Provide the (x, y) coordinate of the cell's center where the given text is located.  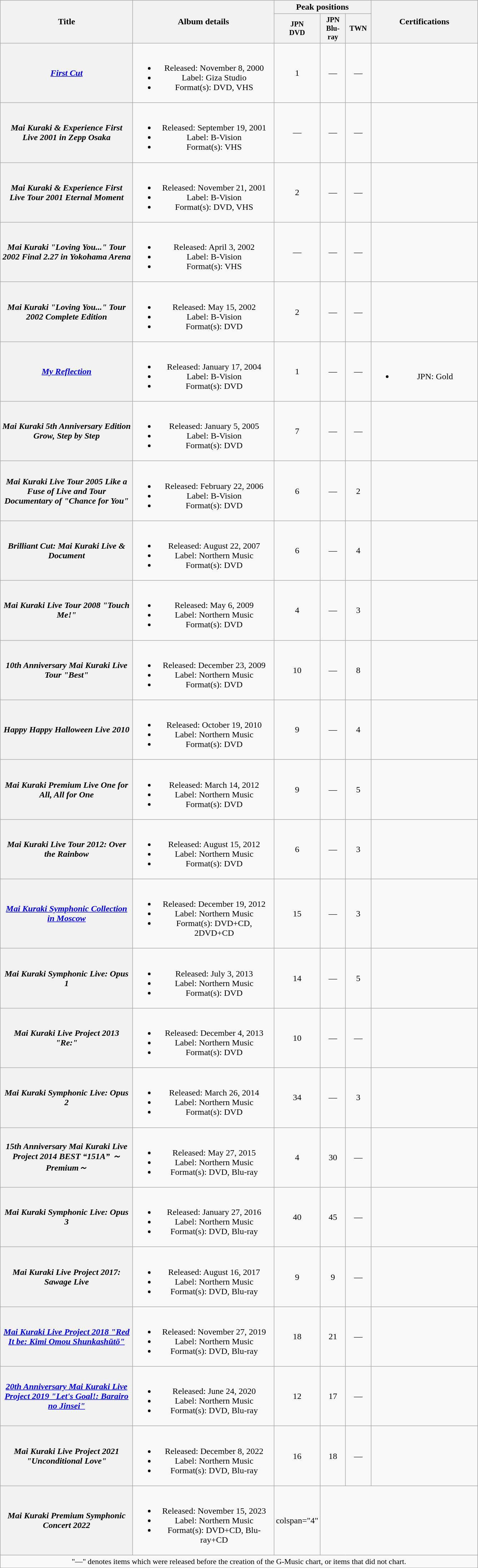
Released: December 19, 2012Label: Northern MusicFormat(s): DVD+CD, 2DVD+CD (204, 914)
Released: August 22, 2007Label: Northern MusicFormat(s): DVD (204, 550)
JPNDVD (297, 29)
Title (66, 22)
Released: May 27, 2015Label: Northern MusicFormat(s): DVD, Blu-ray (204, 1157)
Released: February 22, 2006Label: B-VisionFormat(s): DVD (204, 491)
Released: December 8, 2022Label: Northern MusicFormat(s): DVD, Blu-ray (204, 1456)
Released: November 15, 2023Label: Northern MusicFormat(s): DVD+CD, Blu-ray+CD (204, 1520)
Released: August 16, 2017Label: Northern MusicFormat(s): DVD, Blu-ray (204, 1277)
15th Anniversary Mai Kuraki Live Project 2014 BEST “151A” ～Premium～ (66, 1157)
Released: June 24, 2020Label: Northern MusicFormat(s): DVD, Blu-ray (204, 1396)
Released: August 15, 2012Label: Northern MusicFormat(s): DVD (204, 849)
Released: July 3, 2013Label: Northern MusicFormat(s): DVD (204, 978)
40 (297, 1217)
16 (297, 1456)
Mai Kuraki Live Project 2021 "Unconditional Love" (66, 1456)
34 (297, 1098)
"—" denotes items which were released before the creation of the G-Music chart, or items that did not chart. (239, 1562)
Mai Kuraki Symphonic Live: Opus 3 (66, 1217)
Released: November 8, 2000Label: Giza StudioFormat(s): DVD, VHS (204, 73)
Released: October 19, 2010Label: Northern MusicFormat(s): DVD (204, 730)
8 (358, 670)
Released: May 6, 2009Label: Northern MusicFormat(s): DVD (204, 610)
TWN (358, 29)
20th Anniversary Mai Kuraki Live Project 2019 "Let's Goal!: Barairo no Jinsei" (66, 1396)
12 (297, 1396)
Released: March 26, 2014Label: Northern MusicFormat(s): DVD (204, 1098)
17 (333, 1396)
Released: December 23, 2009Label: Northern MusicFormat(s): DVD (204, 670)
30 (333, 1157)
Mai Kuraki "Loving You..." Tour 2002 Complete Edition (66, 312)
Certifications (424, 22)
Released: January 17, 2004Label: B-VisionFormat(s): DVD (204, 372)
JPNBlu-ray (333, 29)
Released: November 21, 2001Label: B-VisionFormat(s): DVD, VHS (204, 192)
45 (333, 1217)
Mai Kuraki & Experience First Live Tour 2001 Eternal Moment (66, 192)
Mai Kuraki Symphonic Live: Opus 1 (66, 978)
15 (297, 914)
Released: November 27, 2019Label: Northern MusicFormat(s): DVD, Blu-ray (204, 1337)
Peak positions (322, 7)
Released: January 27, 2016Label: Northern MusicFormat(s): DVD, Blu-ray (204, 1217)
Mai Kuraki & Experience First Live 2001 in Zepp Osaka (66, 133)
14 (297, 978)
Mai Kuraki Symphonic Collection in Moscow (66, 914)
Mai Kuraki Live Project 2017: Sawage Live (66, 1277)
Mai Kuraki 5th Anniversary Edition Grow, Step by Step (66, 431)
Released: May 15, 2002Label: B-VisionFormat(s): DVD (204, 312)
21 (333, 1337)
Mai Kuraki Symphonic Live: Opus 2 (66, 1098)
colspan="4" (297, 1520)
First Cut (66, 73)
Happy Happy Halloween Live 2010 (66, 730)
JPN: Gold (424, 372)
Mai Kuraki Live Tour 2005 Like a Fuse of Live and Tour Documentary of "Chance for You" (66, 491)
Brilliant Cut: Mai Kuraki Live & Document (66, 550)
7 (297, 431)
10th Anniversary Mai Kuraki Live Tour "Best" (66, 670)
Released: September 19, 2001Label: B-VisionFormat(s): VHS (204, 133)
Mai Kuraki Live Project 2013 "Re:" (66, 1038)
Released: March 14, 2012Label: Northern MusicFormat(s): DVD (204, 789)
Mai Kuraki Premium Symphonic Concert 2022 (66, 1520)
Released: April 3, 2002Label: B-VisionFormat(s): VHS (204, 252)
Mai Kuraki "Loving You..." Tour 2002 Final 2.27 in Yokohama Arena (66, 252)
Mai Kuraki Live Tour 2008 "Touch Me!" (66, 610)
Mai Kuraki Live Tour 2012: Over the Rainbow (66, 849)
Album details (204, 22)
Mai Kuraki Premium Live One for All, All for One (66, 789)
Released: January 5, 2005Label: B-VisionFormat(s): DVD (204, 431)
My Reflection (66, 372)
Released: December 4, 2013Label: Northern MusicFormat(s): DVD (204, 1038)
Mai Kuraki Live Project 2018 "Red It be: Kimi Omou Shunkashūtō" (66, 1337)
